Locate the cell with the specified text and output its [x, y] center coordinate. 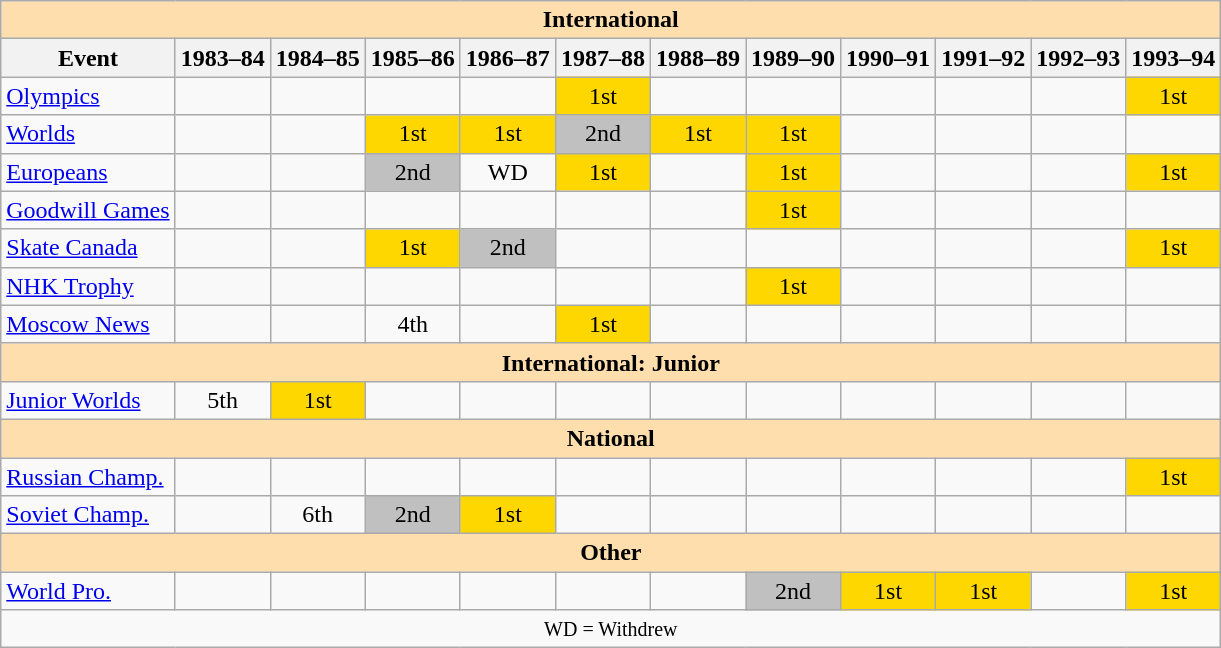
1990–91 [888, 58]
WD [508, 172]
World Pro. [88, 591]
1988–89 [698, 58]
1987–88 [602, 58]
1993–94 [1174, 58]
5th [222, 400]
International [611, 20]
NHK Trophy [88, 286]
1985–86 [412, 58]
Event [88, 58]
Other [611, 553]
Junior Worlds [88, 400]
4th [412, 324]
National [611, 438]
1986–87 [508, 58]
Worlds [88, 134]
1989–90 [794, 58]
Olympics [88, 96]
1983–84 [222, 58]
1984–85 [318, 58]
Russian Champ. [88, 477]
Goodwill Games [88, 210]
Moscow News [88, 324]
Skate Canada [88, 248]
Europeans [88, 172]
6th [318, 515]
International: Junior [611, 362]
1992–93 [1078, 58]
Soviet Champ. [88, 515]
1991–92 [984, 58]
WD = Withdrew [611, 629]
